From the cell containing the given text, extract its center point as (X, Y) coordinate. 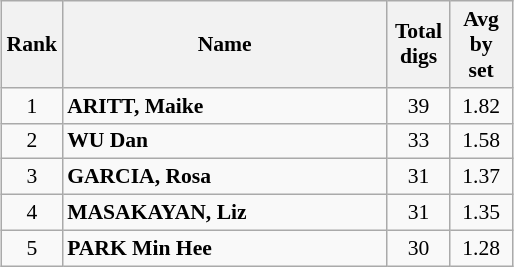
ARITT, Maike (224, 105)
Avg by set (482, 44)
1 (32, 105)
30 (418, 248)
WU Dan (224, 141)
1.82 (482, 105)
1.37 (482, 177)
4 (32, 212)
Total digs (418, 44)
2 (32, 141)
Name (224, 44)
1.35 (482, 212)
33 (418, 141)
1.58 (482, 141)
39 (418, 105)
3 (32, 177)
GARCIA, Rosa (224, 177)
5 (32, 248)
PARK Min Hee (224, 248)
Rank (32, 44)
1.28 (482, 248)
MASAKAYAN, Liz (224, 212)
